Return the (x, y) coordinate for the center point of the cell that contains the specified text.  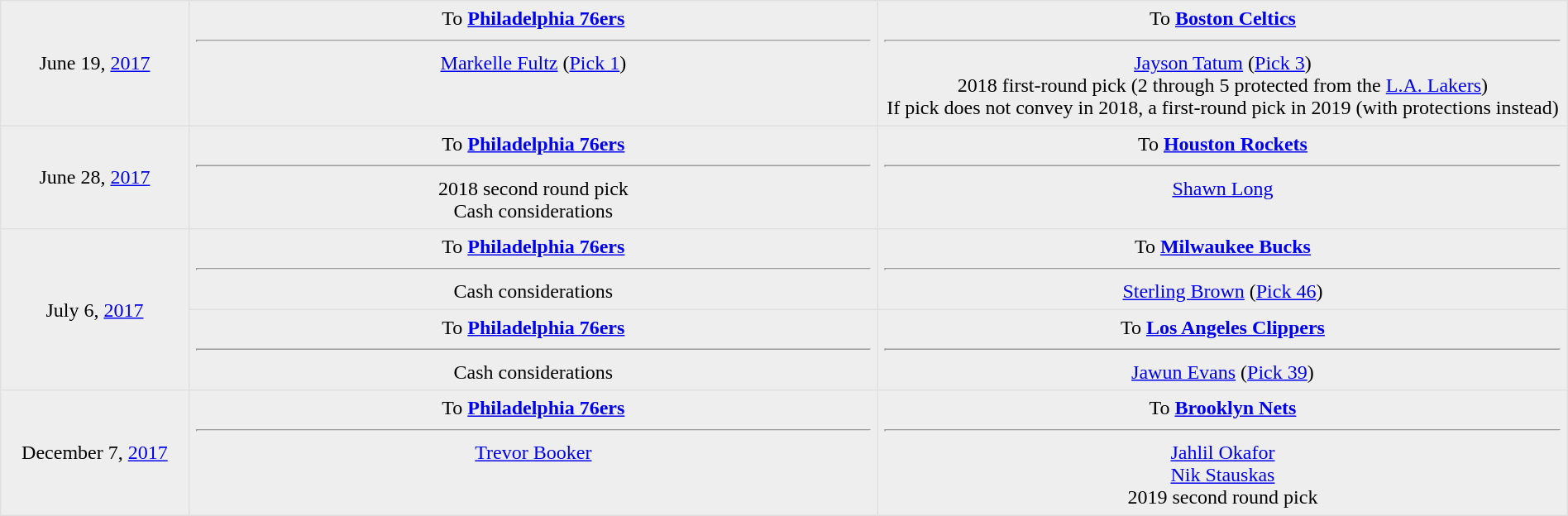
To Houston RocketsShawn Long (1223, 177)
June 28, 2017 (94, 177)
To Philadelphia 76ersTrevor Booker (533, 453)
To Philadelphia 76ers2018 second round pickCash considerations (533, 177)
To Philadelphia 76ersMarkelle Fultz (Pick 1) (533, 64)
To Milwaukee BucksSterling Brown (Pick 46) (1223, 270)
To Los Angeles ClippersJawun Evans (Pick 39) (1223, 350)
July 6, 2017 (94, 309)
December 7, 2017 (94, 453)
June 19, 2017 (94, 64)
To Brooklyn NetsJahlil OkaforNik Stauskas2019 second round pick (1223, 453)
